Search for the cell housing the specified text and yield its (x, y) center coordinate. 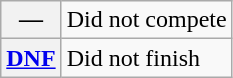
DNF (31, 58)
Did not compete (146, 20)
— (31, 20)
Did not finish (146, 58)
